Scan for the cell matching the given text and deliver its [x, y] coordinate at center. 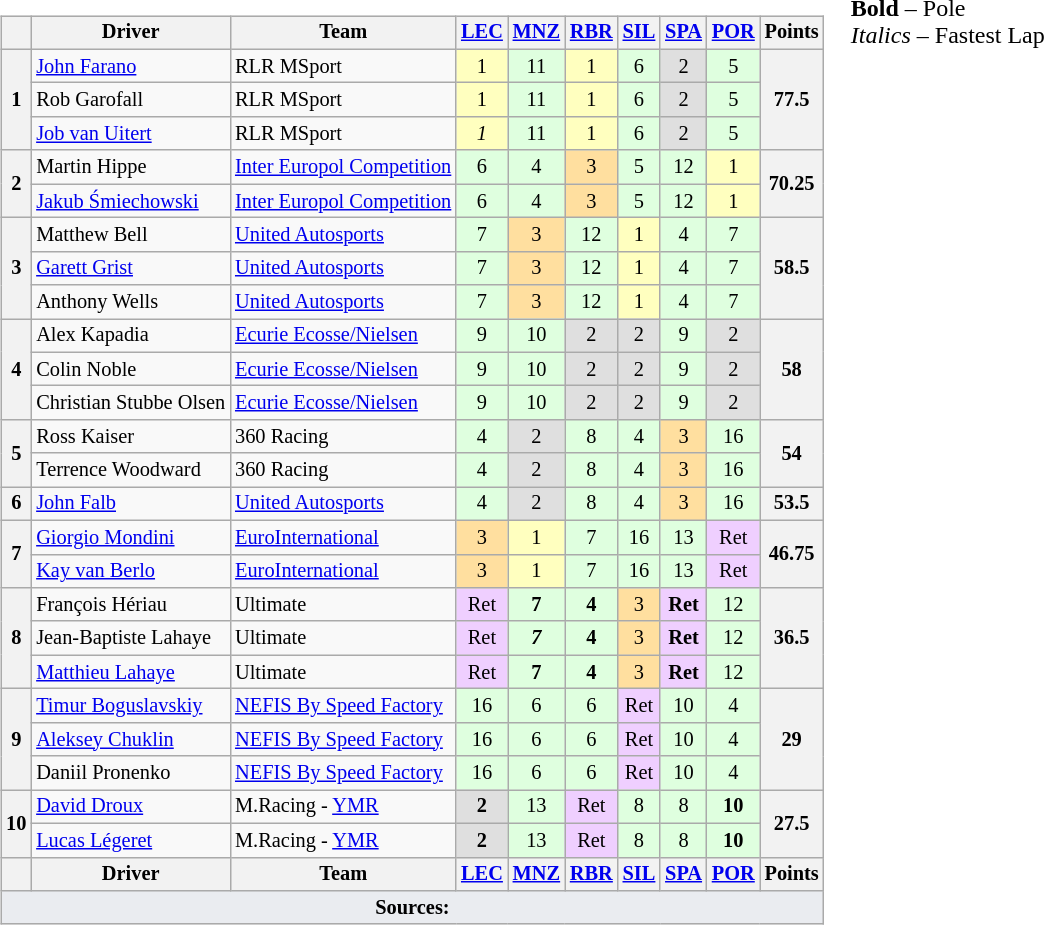
Anthony Wells [130, 302]
54 [792, 454]
58 [792, 370]
Daniil Pronenko [130, 773]
Matthieu Lahaye [130, 672]
Garett Grist [130, 268]
58.5 [792, 268]
Job van Uitert [130, 134]
70.25 [792, 184]
Christian Stubbe Olsen [130, 403]
Aleksey Chuklin [130, 739]
John Falb [130, 504]
Sources: [412, 908]
Alex Kapadia [130, 336]
Jean-Baptiste Lahaye [130, 638]
Lucas Légeret [130, 840]
Giorgio Mondini [130, 537]
46.75 [792, 554]
Timur Boguslavskiy [130, 706]
François Hériau [130, 605]
David Droux [130, 807]
Colin Noble [130, 369]
Jakub Śmiechowski [130, 201]
27.5 [792, 824]
Terrence Woodward [130, 470]
John Farano [130, 66]
Matthew Bell [130, 235]
Ross Kaiser [130, 437]
Martin Hippe [130, 167]
Rob Garofall [130, 100]
77.5 [792, 100]
36.5 [792, 638]
Kay van Berlo [130, 571]
53.5 [792, 504]
29 [792, 740]
